Detect which cell encompasses the target text, then output its [x, y] center coordinate. 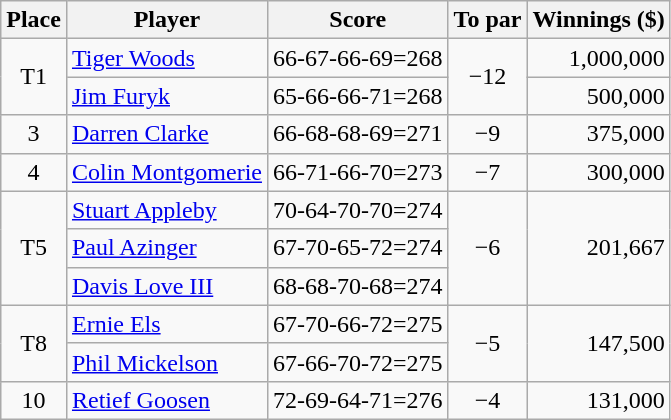
375,000 [598, 134]
Davis Love III [166, 286]
500,000 [598, 96]
Paul Azinger [166, 248]
10 [34, 400]
66-71-66-70=273 [358, 172]
70-64-70-70=274 [358, 210]
300,000 [598, 172]
−5 [488, 343]
Ernie Els [166, 324]
65-66-66-71=268 [358, 96]
131,000 [598, 400]
66-68-68-69=271 [358, 134]
1,000,000 [598, 58]
Tiger Woods [166, 58]
72-69-64-71=276 [358, 400]
−9 [488, 134]
Stuart Appleby [166, 210]
−6 [488, 248]
−7 [488, 172]
Player [166, 20]
67-70-65-72=274 [358, 248]
66-67-66-69=268 [358, 58]
201,667 [598, 248]
Winnings ($) [598, 20]
T8 [34, 343]
68-68-70-68=274 [358, 286]
Place [34, 20]
67-66-70-72=275 [358, 362]
Phil Mickelson [166, 362]
Jim Furyk [166, 96]
3 [34, 134]
Darren Clarke [166, 134]
4 [34, 172]
−4 [488, 400]
Colin Montgomerie [166, 172]
T5 [34, 248]
Score [358, 20]
147,500 [598, 343]
To par [488, 20]
T1 [34, 77]
Retief Goosen [166, 400]
−12 [488, 77]
67-70-66-72=275 [358, 324]
